From the cell containing the given text, extract its center point as [x, y] coordinate. 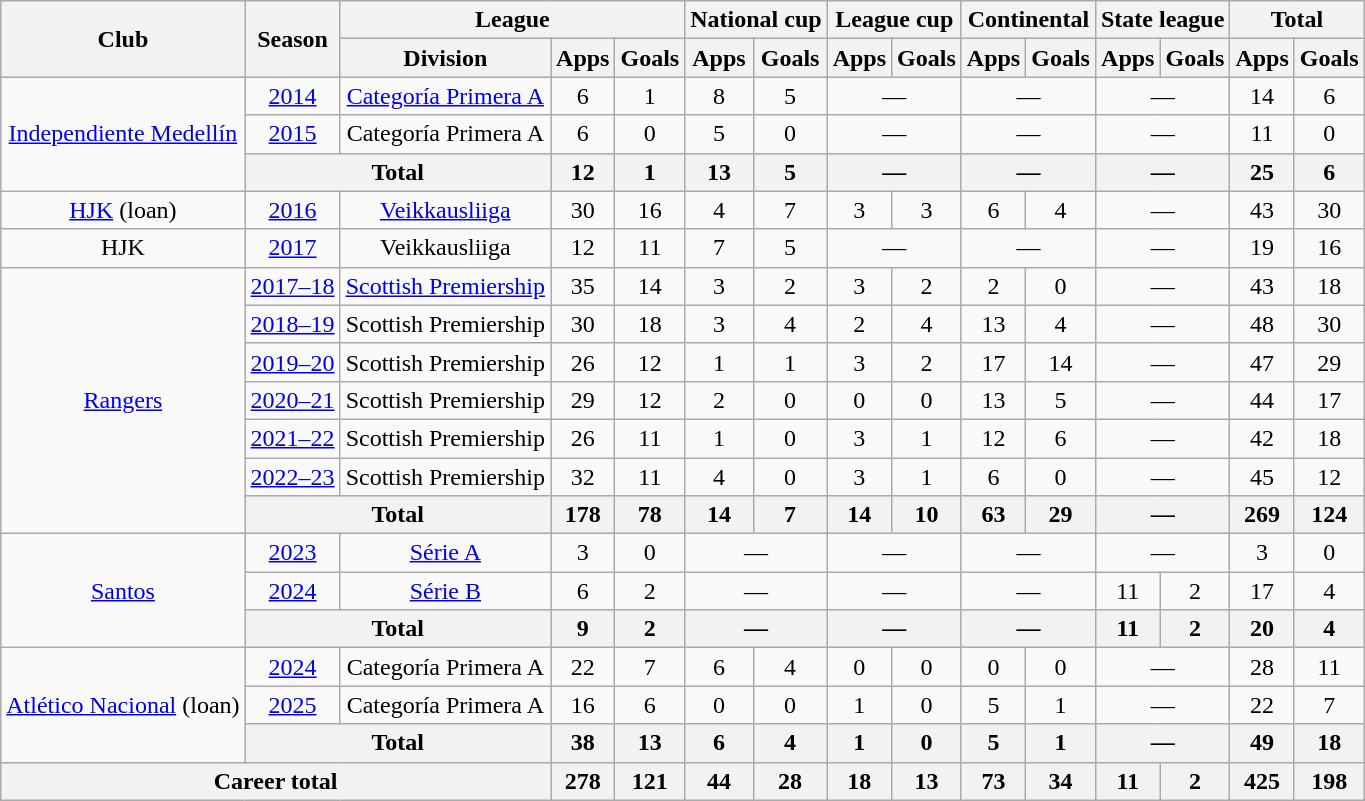
49 [1262, 743]
278 [583, 781]
Division [445, 58]
2025 [292, 705]
2021–22 [292, 438]
25 [1262, 172]
35 [583, 286]
32 [583, 477]
42 [1262, 438]
425 [1262, 781]
34 [1061, 781]
73 [993, 781]
20 [1262, 629]
League [512, 20]
2022–23 [292, 477]
198 [1329, 781]
45 [1262, 477]
9 [583, 629]
63 [993, 515]
2019–20 [292, 362]
Rangers [123, 400]
48 [1262, 324]
2017–18 [292, 286]
2015 [292, 134]
2023 [292, 553]
8 [719, 96]
Série A [445, 553]
HJK [123, 248]
Atlético Nacional (loan) [123, 705]
47 [1262, 362]
124 [1329, 515]
HJK (loan) [123, 210]
2014 [292, 96]
Série B [445, 591]
2020–21 [292, 400]
Independiente Medellín [123, 134]
Club [123, 39]
Season [292, 39]
121 [650, 781]
National cup [756, 20]
19 [1262, 248]
10 [927, 515]
269 [1262, 515]
League cup [894, 20]
38 [583, 743]
2016 [292, 210]
Santos [123, 591]
Continental [1028, 20]
State league [1162, 20]
78 [650, 515]
178 [583, 515]
2018–19 [292, 324]
2017 [292, 248]
Career total [276, 781]
